Return the (X, Y) coordinate for the center point of the cell that contains the specified text.  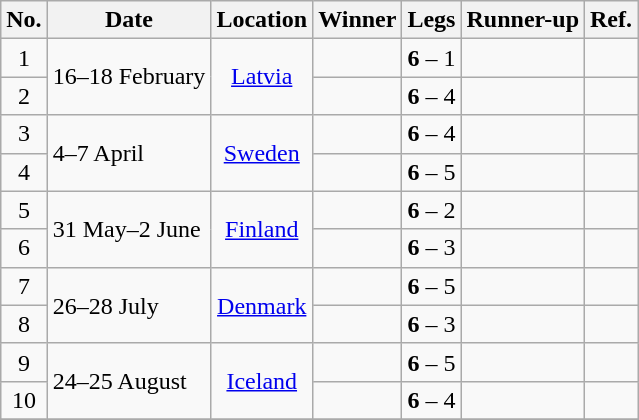
26–28 July (129, 305)
Finland (262, 229)
9 (24, 362)
Runner-up (523, 20)
8 (24, 324)
5 (24, 210)
Winner (358, 20)
6 (24, 248)
7 (24, 286)
6 – 1 (432, 58)
Denmark (262, 305)
Legs (432, 20)
Iceland (262, 381)
Date (129, 20)
31 May–2 June (129, 229)
Sweden (262, 153)
6 – 2 (432, 210)
1 (24, 58)
3 (24, 134)
16–18 February (129, 77)
2 (24, 96)
4 (24, 172)
Location (262, 20)
24–25 August (129, 381)
4–7 April (129, 153)
10 (24, 400)
No. (24, 20)
Latvia (262, 77)
Ref. (612, 20)
